From the cell containing the given text, extract its center point as [X, Y] coordinate. 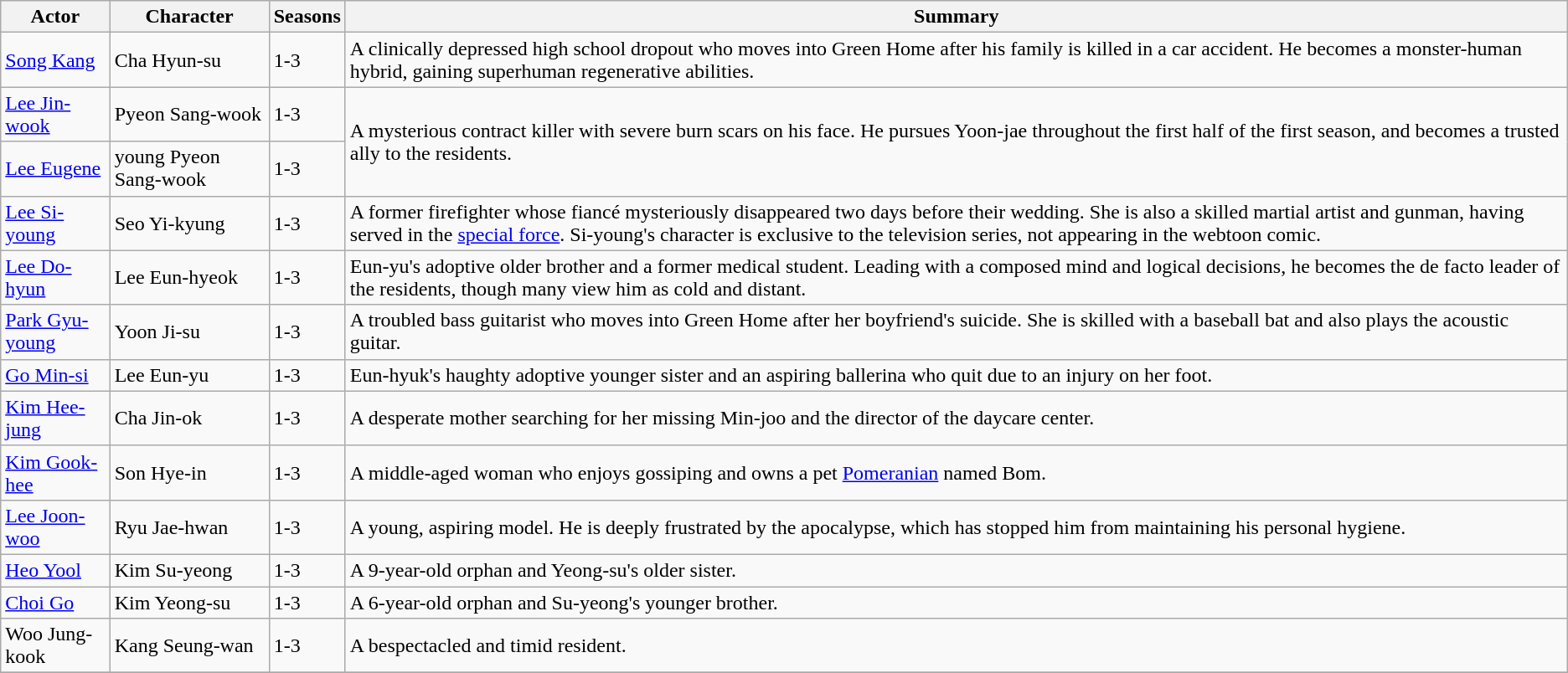
Kim Hee-jung [55, 419]
Lee Eun-yu [189, 375]
Lee Si-young [55, 223]
A young, aspiring model. He is deeply frustrated by the apocalypse, which has stopped him from maintaining his personal hygiene. [957, 527]
Pyeon Sang-wook [189, 114]
Kim Yeong-su [189, 602]
Seo Yi-kyung [189, 223]
Cha Jin-ok [189, 419]
Song Kang [55, 60]
Yoon Ji-su [189, 331]
A bespectacled and timid resident. [957, 646]
Kang Seung-wan [189, 646]
Go Min-si [55, 375]
Ryu Jae-hwan [189, 527]
Park Gyu-young [55, 331]
Kim Su-yeong [189, 570]
Lee Joon-woo [55, 527]
Choi Go [55, 602]
young Pyeon Sang-wook [189, 169]
Son Hye-in [189, 472]
A desperate mother searching for her missing Min-joo and the director of the daycare center. [957, 419]
Seasons [307, 17]
Actor [55, 17]
Woo Jung-kook [55, 646]
Cha Hyun-su [189, 60]
A 6-year-old orphan and Su-yeong's younger brother. [957, 602]
Lee Do-hyun [55, 278]
Summary [957, 17]
A 9-year-old orphan and Yeong-su's older sister. [957, 570]
Eun-hyuk's haughty adoptive younger sister and an aspiring ballerina who quit due to an injury on her foot. [957, 375]
Lee Eugene [55, 169]
Lee Jin-wook [55, 114]
Character [189, 17]
Kim Gook-hee [55, 472]
Heo Yool [55, 570]
A middle-aged woman who enjoys gossiping and owns a pet Pomeranian named Bom. [957, 472]
Lee Eun-hyeok [189, 278]
